Return [X, Y] of the center of cell containing provided text 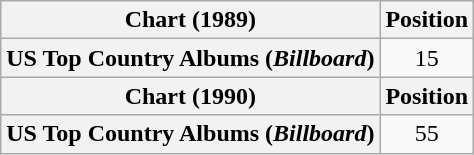
15 [427, 58]
55 [427, 134]
Chart (1989) [190, 20]
Chart (1990) [190, 96]
